Detect which cell encompasses the target text, then output its (x, y) center coordinate. 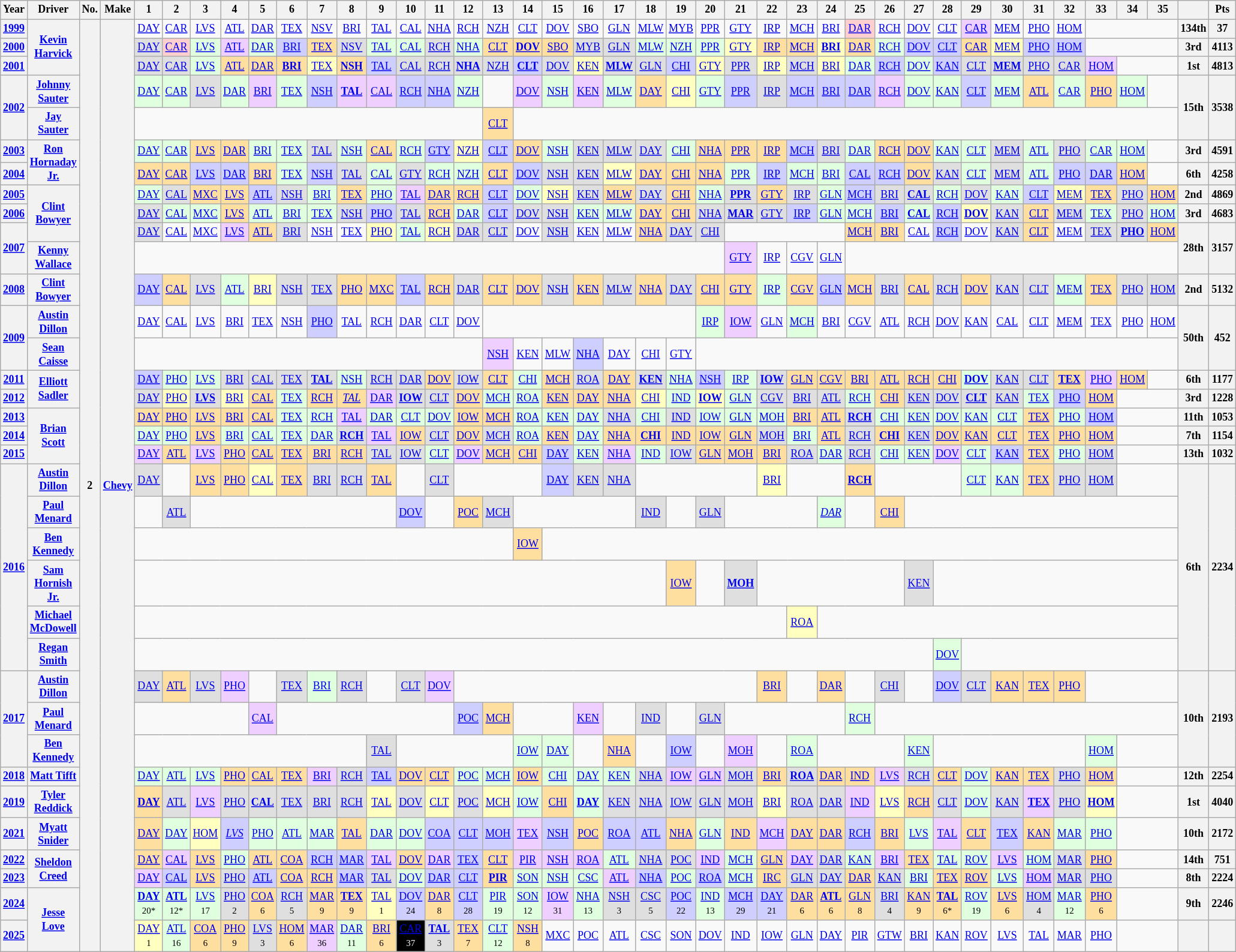
ATL12* (176, 903)
4813 (1222, 66)
Sean Caisse (53, 354)
11 (440, 10)
2001 (14, 66)
9th (1193, 903)
13 (498, 10)
TAL1 (381, 903)
2002 (14, 107)
2224 (1222, 878)
5132 (1222, 290)
PHO9 (235, 936)
18 (650, 10)
POC22 (681, 903)
Driver (53, 10)
3157 (1222, 248)
10 (411, 10)
Michael McDowell (53, 622)
Johnny Sauter (53, 91)
HOM6 (291, 936)
2023 (14, 878)
Brian Scott (53, 436)
RCH5 (291, 903)
14th (1193, 859)
2025 (14, 936)
2007 (14, 248)
Elliott Sadler (53, 389)
GLN8 (860, 903)
DAY1 (149, 936)
13th (1193, 455)
GTW (889, 936)
Make (118, 10)
12 (468, 10)
Chevy (118, 486)
9 (381, 10)
5 (263, 10)
4591 (1222, 151)
Kevin Harvick (53, 47)
CLT28 (468, 903)
15 (558, 10)
MAR9 (322, 903)
1053 (1222, 418)
6 (291, 10)
1999 (14, 29)
MCH29 (741, 903)
23 (802, 10)
2006 (14, 214)
4683 (1222, 214)
2015 (14, 455)
PHO6 (1101, 903)
19 (681, 10)
CSC5 (650, 903)
12th (1193, 776)
28th (1193, 248)
7th (1193, 436)
Regan Smith (53, 654)
DAR6 (802, 903)
DAY20* (149, 903)
1032 (1222, 455)
PHO2 (235, 903)
PIR19 (498, 903)
Sheldon Creed (53, 869)
LVS3 (263, 936)
1 (149, 10)
37 (1222, 29)
HOM4 (1039, 903)
2022 (14, 859)
2193 (1222, 719)
NSH8 (528, 936)
4040 (1222, 802)
CLT12 (498, 936)
29 (976, 10)
ATL6 (831, 903)
8 (351, 10)
33 (1101, 10)
2024 (14, 903)
Jay Sauter (53, 124)
30 (1008, 10)
2011 (14, 379)
2254 (1222, 776)
22 (772, 10)
27 (919, 10)
IRC (772, 878)
TEX9 (351, 903)
2013 (14, 418)
BRI6 (381, 936)
2003 (14, 151)
452 (1222, 338)
DAR11 (351, 936)
CAR37 (411, 936)
31 (1039, 10)
KAN9 (919, 903)
25 (860, 10)
DAR8 (440, 903)
Kenny Wallace (53, 257)
2005 (14, 194)
BRI4 (889, 903)
4869 (1222, 194)
34 (1132, 10)
MAR36 (322, 936)
MAR12 (1070, 903)
20 (710, 10)
DOV24 (411, 903)
26 (889, 10)
Myatt Snider (53, 834)
1228 (1222, 398)
IND13 (710, 903)
8th (1193, 878)
11th (1193, 418)
2009 (14, 338)
ATL16 (176, 936)
2016 (14, 567)
LVS6 (1008, 903)
NSH3 (619, 903)
21 (741, 10)
14 (528, 10)
2172 (1222, 834)
TAL3 (440, 936)
ROV19 (976, 903)
Ron Hornaday Jr. (53, 163)
IOW31 (558, 903)
32 (1070, 10)
751 (1222, 859)
2234 (1222, 567)
No. (90, 10)
TAL6* (948, 903)
3 (205, 10)
SON12 (528, 903)
Pts (1222, 10)
2012 (14, 398)
3538 (1222, 107)
NHA13 (588, 903)
Tyler Reddick (53, 802)
2008 (14, 290)
2017 (14, 719)
4 (235, 10)
Year (14, 10)
Sam Hornish Jr. (53, 583)
28 (948, 10)
7 (322, 10)
17 (619, 10)
16 (588, 10)
Matt Tifft (53, 776)
4113 (1222, 47)
15th (1193, 107)
2246 (1222, 903)
DAY21 (772, 903)
134th (1193, 29)
35 (1163, 10)
LVS17 (205, 903)
2021 (14, 834)
2004 (14, 174)
2014 (14, 436)
4258 (1222, 174)
Jesse Love (53, 919)
2019 (14, 802)
2000 (14, 47)
1177 (1222, 379)
50th (1193, 338)
1154 (1222, 436)
2018 (14, 776)
24 (831, 10)
TEX7 (468, 936)
